Extract the [x, y] coordinate from the center of the cell holding the provided text.  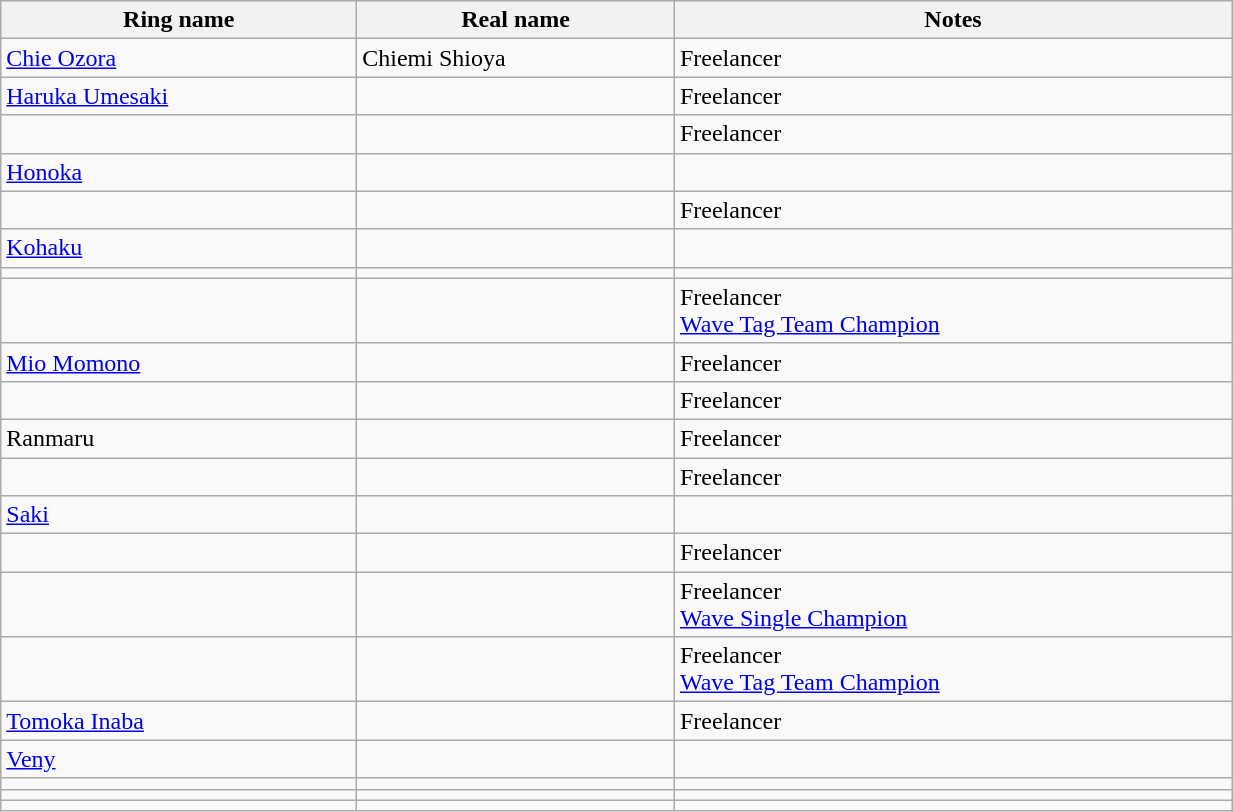
Tomoka Inaba [179, 721]
Kohaku [179, 248]
Real name [516, 20]
Chie Ozora [179, 58]
Haruka Umesaki [179, 96]
Saki [179, 515]
Ring name [179, 20]
Veny [179, 759]
FreelancerWave Single Champion [952, 604]
Chiemi Shioya [516, 58]
Ranmaru [179, 438]
Mio Momono [179, 362]
Notes [952, 20]
Honoka [179, 172]
